Return the [X, Y] coordinate for the center point of the cell that contains the specified text.  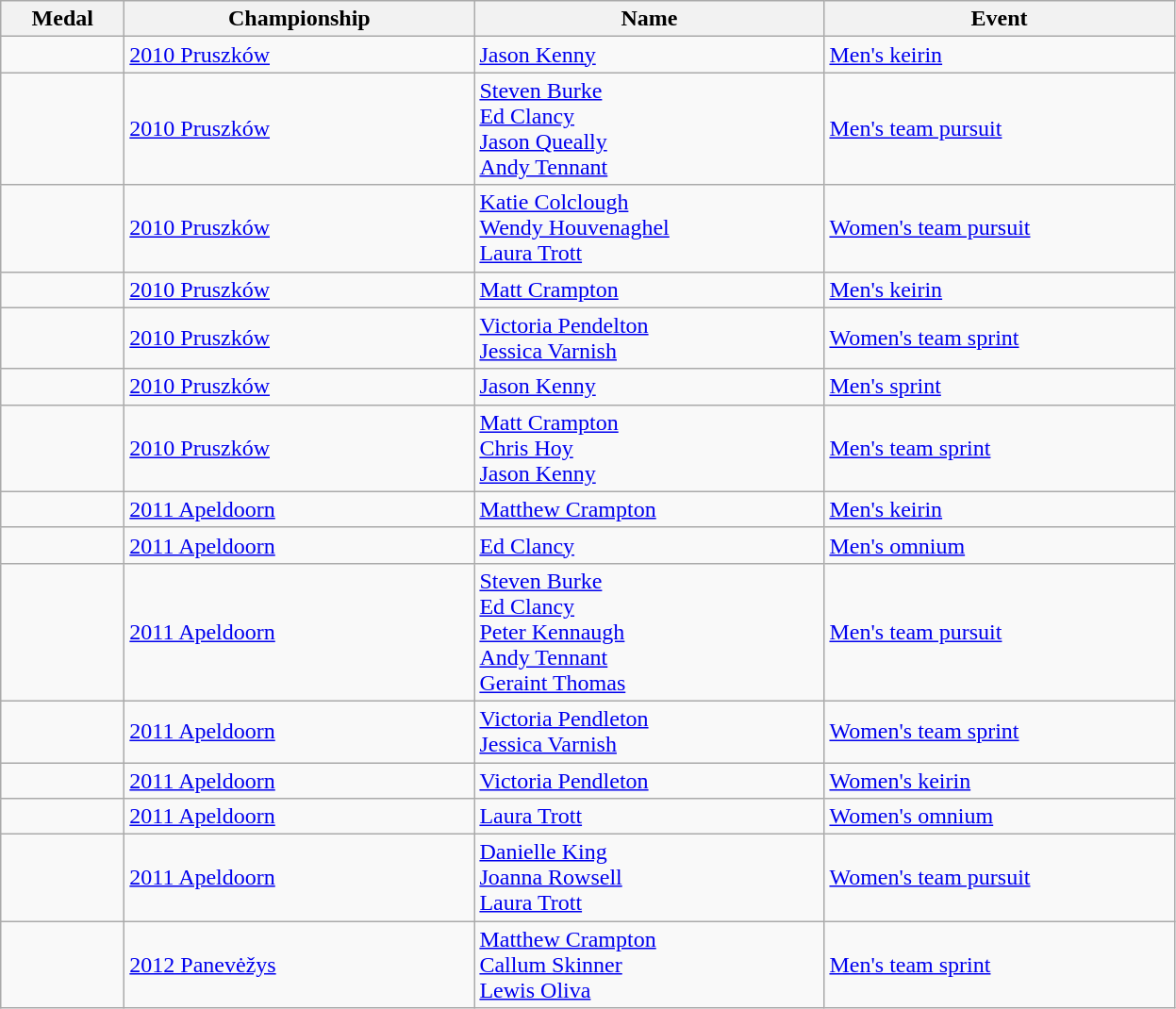
Katie ColcloughWendy Houvenaghel Laura Trott [649, 228]
Matthew Crampton [649, 509]
Laura Trott [649, 817]
Medal [62, 19]
Victoria PendletonJessica Varnish [649, 732]
Women's omnium [1000, 817]
Event [1000, 19]
Matt Crampton [649, 289]
Men's sprint [1000, 387]
Name [649, 19]
Matthew Crampton Callum SkinnerLewis Oliva [649, 965]
Championship [300, 19]
Danielle KingJoanna RowsellLaura Trott [649, 878]
Men's omnium [1000, 545]
2012 Panevėžys [300, 965]
Matt CramptonChris HoyJason Kenny [649, 448]
Steven BurkeEd ClancyPeter KennaughAndy TennantGeraint Thomas [649, 632]
Women's keirin [1000, 780]
Victoria Pendleton [649, 780]
Steven BurkeEd ClancyJason QueallyAndy Tennant [649, 128]
Ed Clancy [649, 545]
Victoria PendeltonJessica Varnish [649, 338]
